Return (x, y) of the center of cell containing provided text 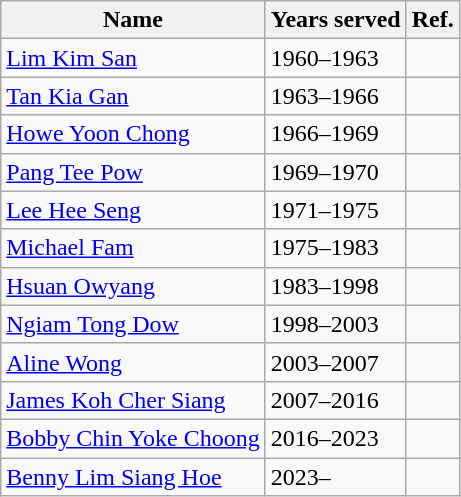
1998–2003 (336, 324)
Howe Yoon Chong (133, 134)
Bobby Chin Yoke Choong (133, 438)
Benny Lim Siang Hoe (133, 477)
1963–1966 (336, 96)
Ref. (432, 20)
1983–1998 (336, 286)
1969–1970 (336, 172)
2003–2007 (336, 362)
1960–1963 (336, 58)
Michael Fam (133, 248)
2016–2023 (336, 438)
Lim Kim San (133, 58)
Ngiam Tong Dow (133, 324)
2007–2016 (336, 400)
Years served (336, 20)
James Koh Cher Siang (133, 400)
Name (133, 20)
Hsuan Owyang (133, 286)
Pang Tee Pow (133, 172)
Aline Wong (133, 362)
Lee Hee Seng (133, 210)
1966–1969 (336, 134)
2023– (336, 477)
1975–1983 (336, 248)
Tan Kia Gan (133, 96)
1971–1975 (336, 210)
